Extract the (X, Y) coordinate from the center of the cell holding the provided text.  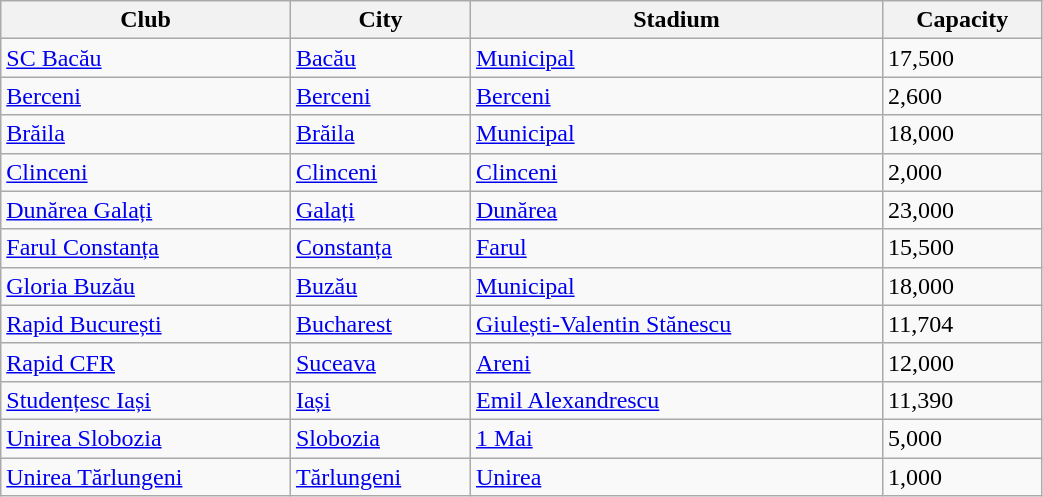
15,500 (962, 248)
Slobozia (380, 438)
City (380, 20)
12,000 (962, 362)
Rapid București (146, 324)
Tărlungeni (380, 477)
Areni (676, 362)
Unirea Tărlungeni (146, 477)
11,390 (962, 400)
Iași (380, 400)
2,600 (962, 96)
Suceava (380, 362)
SC Bacău (146, 58)
Unirea (676, 477)
11,704 (962, 324)
Emil Alexandrescu (676, 400)
Gloria Buzău (146, 286)
Bucharest (380, 324)
5,000 (962, 438)
Rapid CFR (146, 362)
2,000 (962, 172)
1,000 (962, 477)
17,500 (962, 58)
Giulești-Valentin Stănescu (676, 324)
Unirea Slobozia (146, 438)
Bacău (380, 58)
Stadium (676, 20)
Farul (676, 248)
Galați (380, 210)
23,000 (962, 210)
Buzău (380, 286)
1 Mai (676, 438)
Dunărea (676, 210)
Constanța (380, 248)
Studențesc Iași (146, 400)
Club (146, 20)
Dunărea Galați (146, 210)
Capacity (962, 20)
Farul Constanța (146, 248)
